Extract the (X, Y) coordinate from the center of the cell holding the provided text.  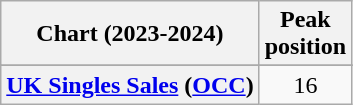
UK Singles Sales (OCC) (130, 85)
Chart (2023-2024) (130, 34)
16 (305, 85)
Peakposition (305, 34)
